Extract the [x, y] coordinate from the center of the cell holding the provided text.  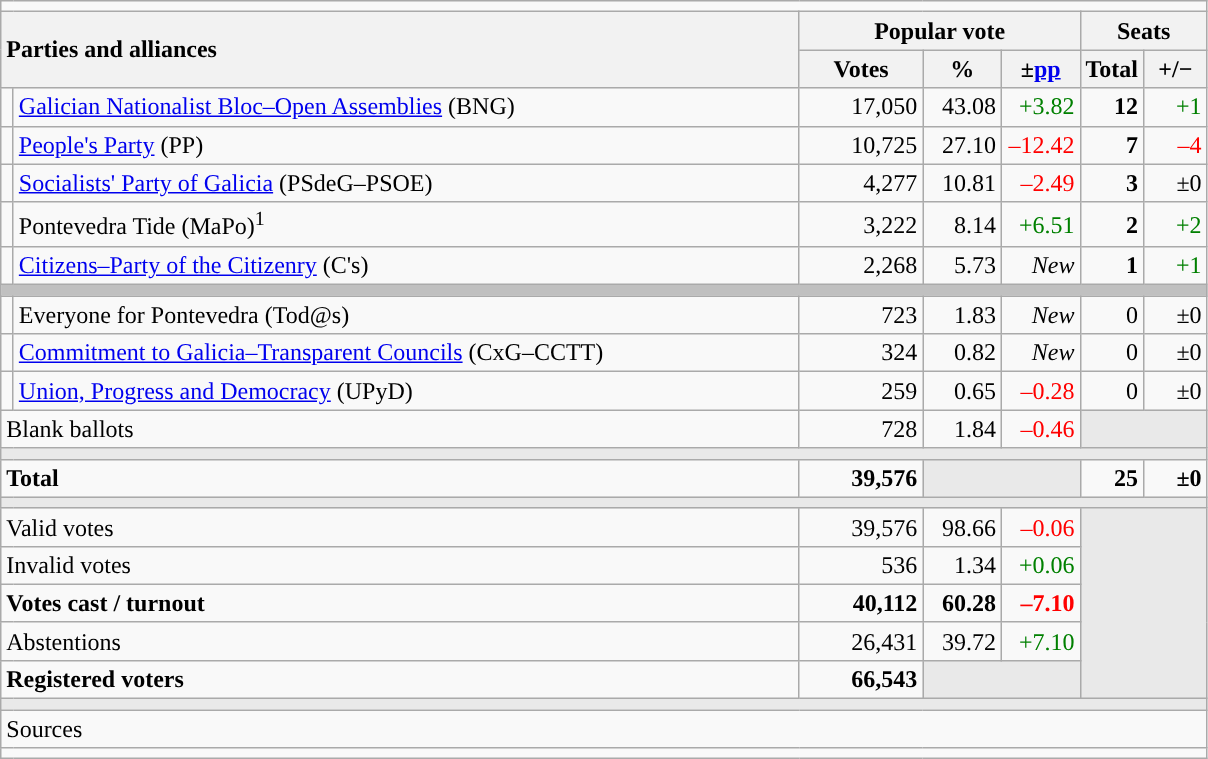
Pontevedra Tide (MaPo)1 [406, 224]
66,543 [861, 679]
0.65 [962, 391]
–2.49 [1040, 183]
43.08 [962, 107]
Blank ballots [400, 429]
3,222 [861, 224]
Commitment to Galicia–Transparent Councils (CxG–CCTT) [406, 353]
+2 [1176, 224]
2,268 [861, 266]
+7.10 [1040, 641]
Votes [861, 69]
26,431 [861, 641]
723 [861, 315]
98.66 [962, 527]
+0.06 [1040, 565]
1.83 [962, 315]
+3.82 [1040, 107]
Union, Progress and Democracy (UPyD) [406, 391]
25 [1112, 478]
Sources [604, 729]
% [962, 69]
Seats [1144, 31]
1.34 [962, 565]
Registered voters [400, 679]
–0.06 [1040, 527]
259 [861, 391]
12 [1112, 107]
+6.51 [1040, 224]
–7.10 [1040, 603]
+/− [1176, 69]
0.82 [962, 353]
3 [1112, 183]
±pp [1040, 69]
10.81 [962, 183]
1.84 [962, 429]
Valid votes [400, 527]
Invalid votes [400, 565]
–4 [1176, 145]
–0.28 [1040, 391]
5.73 [962, 266]
10,725 [861, 145]
Galician Nationalist Bloc–Open Assemblies (BNG) [406, 107]
Citizens–Party of the Citizenry (C's) [406, 266]
536 [861, 565]
Socialists' Party of Galicia (PSdeG–PSOE) [406, 183]
40,112 [861, 603]
1 [1112, 266]
7 [1112, 145]
728 [861, 429]
–12.42 [1040, 145]
–0.46 [1040, 429]
39.72 [962, 641]
People's Party (PP) [406, 145]
27.10 [962, 145]
324 [861, 353]
Votes cast / turnout [400, 603]
4,277 [861, 183]
Abstentions [400, 641]
Parties and alliances [400, 50]
Popular vote [940, 31]
60.28 [962, 603]
8.14 [962, 224]
2 [1112, 224]
Everyone for Pontevedra (Tod@s) [406, 315]
17,050 [861, 107]
